Find where the given text appears and provide that cell's center as [x, y] coordinate. 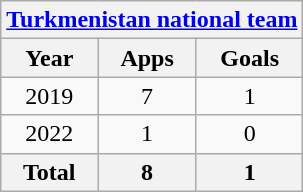
2019 [50, 96]
Goals [250, 58]
Total [50, 172]
7 [147, 96]
Year [50, 58]
8 [147, 172]
Turkmenistan national team [152, 20]
Apps [147, 58]
2022 [50, 134]
0 [250, 134]
